Identify which cell holds the provided text, then report its (X, Y) central coordinate. 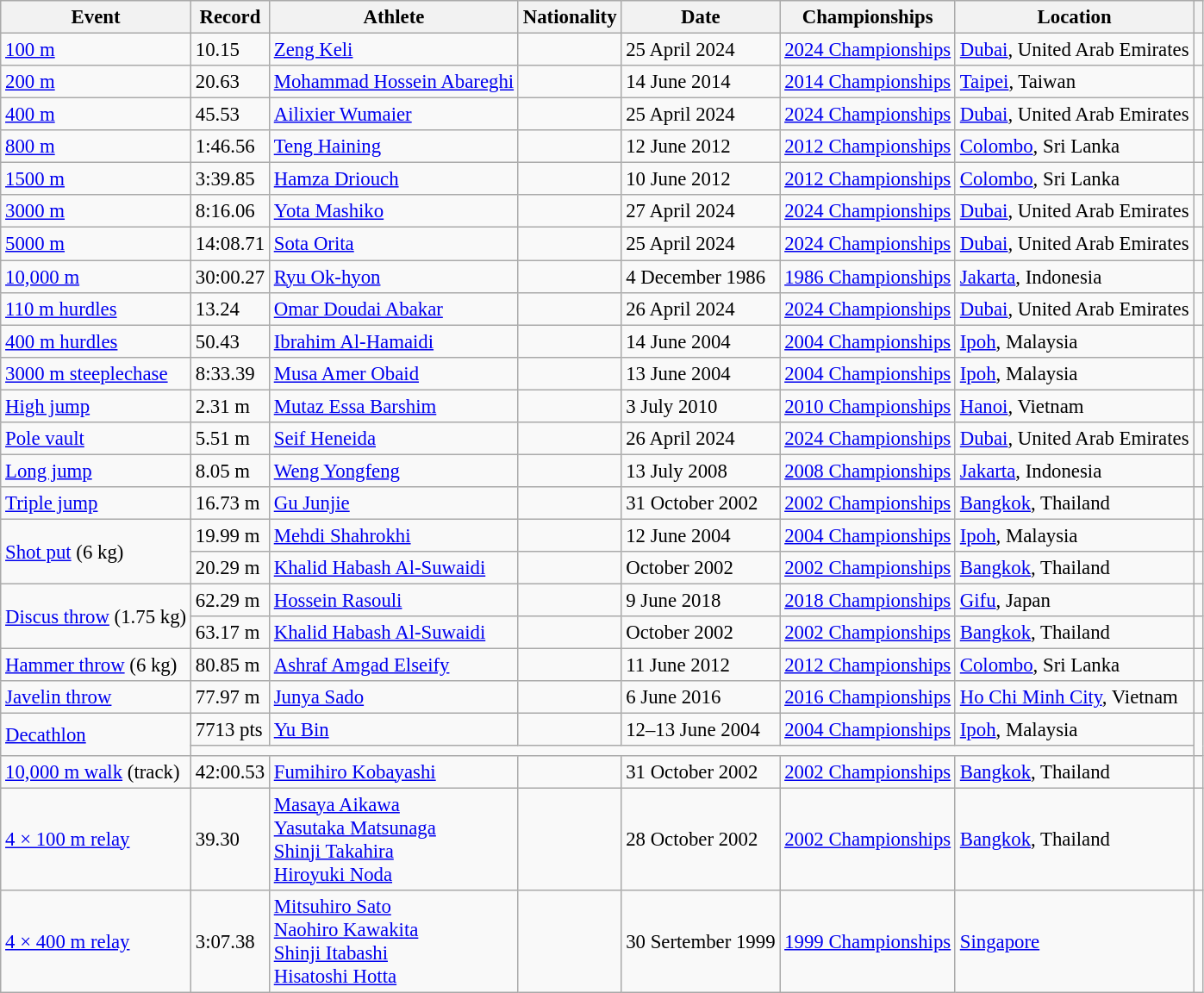
Teng Haining (393, 147)
20.63 (229, 82)
9 June 2018 (701, 601)
4 × 400 m relay (97, 941)
Masaya AikawaYasutaka MatsunagaShinji TakahiraHiroyuki Noda (393, 840)
8:16.06 (229, 211)
16.73 m (229, 503)
12–13 June 2004 (701, 730)
10.15 (229, 50)
14:08.71 (229, 244)
Musa Amer Obaid (393, 373)
Championships (868, 17)
Ho Chi Minh City, Vietnam (1074, 697)
Gifu, Japan (1074, 601)
10,000 m (97, 277)
14 June 2004 (701, 341)
Ibrahim Al-Hamaidi (393, 341)
Zeng Keli (393, 50)
28 October 2002 (701, 840)
Gu Junjie (393, 503)
1986 Championships (868, 277)
Event (97, 17)
Javelin throw (97, 697)
80.85 m (229, 665)
63.17 m (229, 633)
5.51 m (229, 439)
Pole vault (97, 439)
39.30 (229, 840)
7713 pts (229, 730)
Weng Yongfeng (393, 471)
Mitsuhiro SatoNaohiro KawakitaShinji ItabashiHisatoshi Hotta (393, 941)
Junya Sado (393, 697)
2010 Championships (868, 406)
Nationality (569, 17)
100 m (97, 50)
13 June 2004 (701, 373)
110 m hurdles (97, 309)
2014 Championships (868, 82)
Taipei, Taiwan (1074, 82)
Hammer throw (6 kg) (97, 665)
Fumihiro Kobayashi (393, 771)
8.05 m (229, 471)
2018 Championships (868, 601)
Omar Doudai Abakar (393, 309)
3 July 2010 (701, 406)
12 June 2012 (701, 147)
77.97 m (229, 697)
Decathlon (97, 734)
Mohammad Hossein Abareghi (393, 82)
200 m (97, 82)
Record (229, 17)
Sota Orita (393, 244)
Hanoi, Vietnam (1074, 406)
High jump (97, 406)
400 m (97, 115)
3000 m steeplechase (97, 373)
42:00.53 (229, 771)
2.31 m (229, 406)
30:00.27 (229, 277)
Seif Heneida (393, 439)
3:39.85 (229, 179)
10 June 2012 (701, 179)
400 m hurdles (97, 341)
Ryu Ok-hyon (393, 277)
Shot put (6 kg) (97, 552)
62.29 m (229, 601)
19.99 m (229, 535)
Ashraf Amgad Elseify (393, 665)
13.24 (229, 309)
10,000 m walk (track) (97, 771)
50.43 (229, 341)
Hossein Rasouli (393, 601)
27 April 2024 (701, 211)
Yota Mashiko (393, 211)
1:46.56 (229, 147)
14 June 2014 (701, 82)
3:07.38 (229, 941)
2008 Championships (868, 471)
800 m (97, 147)
12 June 2004 (701, 535)
Ailixier Wumaier (393, 115)
Mehdi Shahrokhi (393, 535)
Long jump (97, 471)
6 June 2016 (701, 697)
3000 m (97, 211)
Singapore (1074, 941)
Triple jump (97, 503)
Date (701, 17)
13 July 2008 (701, 471)
Mutaz Essa Barshim (393, 406)
Discus throw (1.75 kg) (97, 617)
11 June 2012 (701, 665)
2016 Championships (868, 697)
1500 m (97, 179)
Athlete (393, 17)
Location (1074, 17)
4 December 1986 (701, 277)
1999 Championships (868, 941)
Hamza Driouch (393, 179)
8:33.39 (229, 373)
30 Sertember 1999 (701, 941)
4 × 100 m relay (97, 840)
20.29 m (229, 568)
Yu Bin (393, 730)
5000 m (97, 244)
45.53 (229, 115)
